Identify which cell holds the provided text, then report its (X, Y) central coordinate. 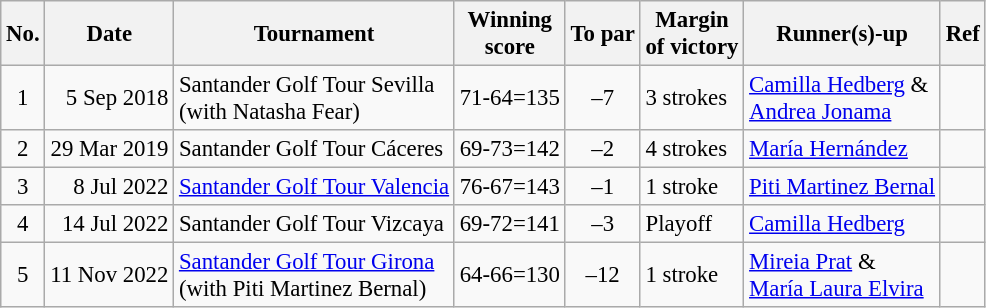
Camilla Hedberg (842, 224)
2 (23, 149)
69-72=141 (510, 224)
–3 (602, 224)
8 Jul 2022 (110, 187)
3 strokes (692, 98)
11 Nov 2022 (110, 276)
Ref (962, 34)
Playoff (692, 224)
69-73=142 (510, 149)
4 strokes (692, 149)
Date (110, 34)
71-64=135 (510, 98)
María Hernández (842, 149)
3 (23, 187)
Camilla Hedberg & Andrea Jonama (842, 98)
1 (23, 98)
5 (23, 276)
76-67=143 (510, 187)
–2 (602, 149)
5 Sep 2018 (110, 98)
–7 (602, 98)
4 (23, 224)
Santander Golf Tour Girona (with Piti Martinez Bernal) (314, 276)
Tournament (314, 34)
Mireia Prat & María Laura Elvira (842, 276)
Winningscore (510, 34)
–1 (602, 187)
Santander Golf Tour Cáceres (314, 149)
Santander Golf Tour Sevilla(with Natasha Fear) (314, 98)
–12 (602, 276)
Santander Golf Tour Vizcaya (314, 224)
Santander Golf Tour Valencia (314, 187)
Piti Martinez Bernal (842, 187)
Marginof victory (692, 34)
29 Mar 2019 (110, 149)
Runner(s)-up (842, 34)
64-66=130 (510, 276)
14 Jul 2022 (110, 224)
To par (602, 34)
No. (23, 34)
